Extract the (X, Y) coordinate from the center of the cell holding the provided text.  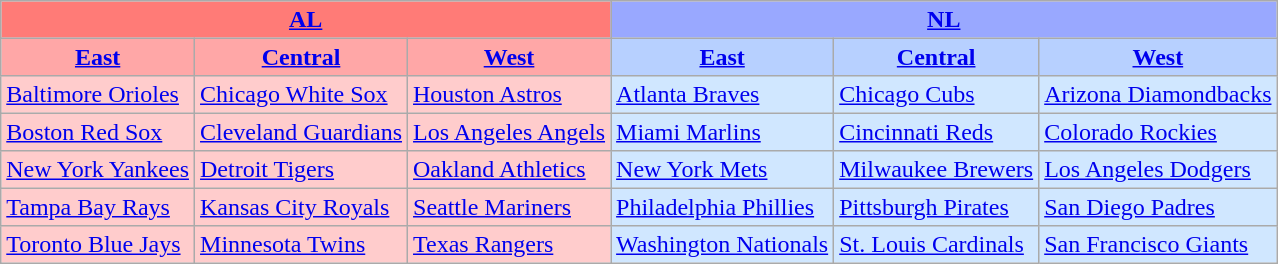
Oakland Athletics (510, 170)
Philadelphia Phillies (722, 206)
Chicago Cubs (936, 94)
Texas Rangers (510, 244)
Miami Marlins (722, 132)
Arizona Diamondbacks (1158, 94)
San Diego Padres (1158, 206)
St. Louis Cardinals (936, 244)
Colorado Rockies (1158, 132)
San Francisco Giants (1158, 244)
NL (944, 20)
Atlanta Braves (722, 94)
Kansas City Royals (302, 206)
New York Mets (722, 170)
AL (306, 20)
Houston Astros (510, 94)
Los Angeles Angels (510, 132)
Tampa Bay Rays (98, 206)
Boston Red Sox (98, 132)
Milwaukee Brewers (936, 170)
Cincinnati Reds (936, 132)
Minnesota Twins (302, 244)
Detroit Tigers (302, 170)
Chicago White Sox (302, 94)
Los Angeles Dodgers (1158, 170)
Washington Nationals (722, 244)
Seattle Mariners (510, 206)
New York Yankees (98, 170)
Baltimore Orioles (98, 94)
Pittsburgh Pirates (936, 206)
Cleveland Guardians (302, 132)
Toronto Blue Jays (98, 244)
